For the text-containing cell, return its midpoint in [x, y] coordinate format. 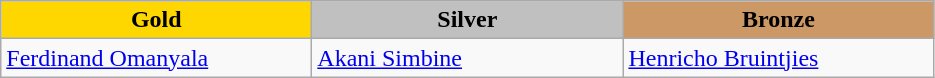
Akani Simbine [468, 58]
Henricho Bruintjies [778, 58]
Ferdinand Omanyala [156, 58]
Silver [468, 20]
Gold [156, 20]
Bronze [778, 20]
